Provide the [x, y] coordinate of the cell's center where the given text is located.  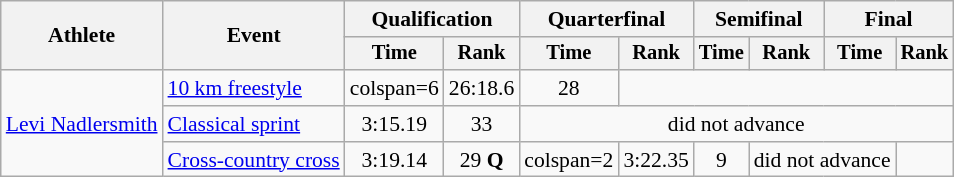
Classical sprint [254, 124]
Final [888, 19]
Athlete [82, 36]
Event [254, 36]
3:15.19 [394, 124]
Quarterfinal [606, 19]
26:18.6 [482, 88]
Levi Nadlersmith [82, 124]
10 km freestyle [254, 88]
colspan=6 [394, 88]
Qualification [432, 19]
Semifinal [759, 19]
28 [568, 88]
did not advance [736, 124]
33 [482, 124]
